Detect which cell encompasses the target text, then output its (X, Y) center coordinate. 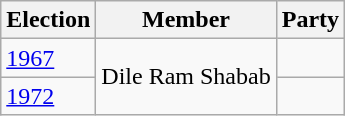
1967 (48, 58)
1972 (48, 96)
Member (186, 20)
Election (48, 20)
Party (310, 20)
Dile Ram Shabab (186, 77)
